Output the [X, Y] coordinate of the center of the cell containing the given text.  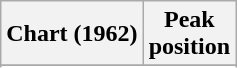
Chart (1962) [72, 34]
Peakposition [189, 34]
